Capture the cell that displays the provided text and extract its [X, Y] central coordinate. 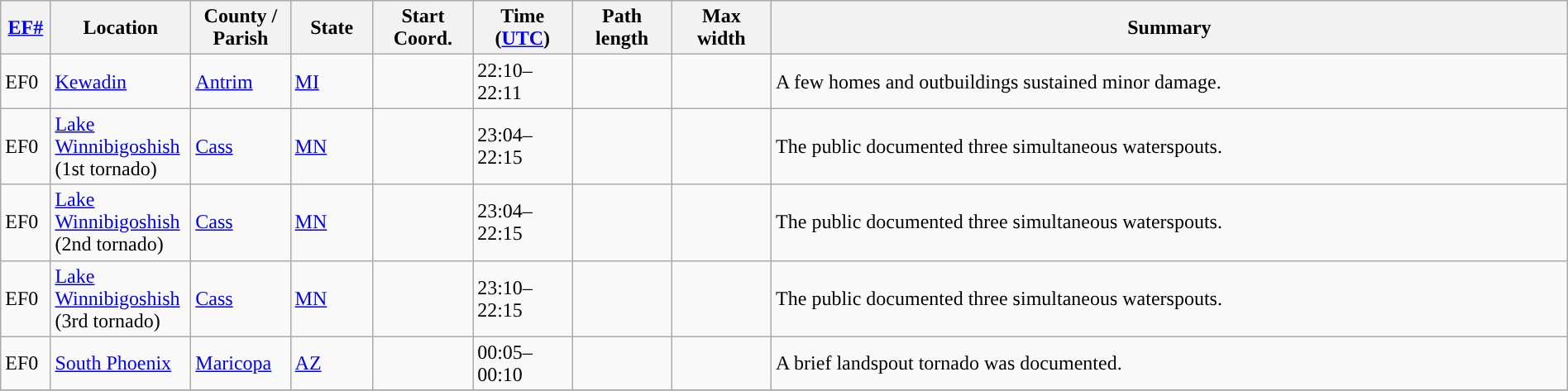
Lake Winnibigoshish (3rd tornado) [121, 298]
Path length [622, 28]
22:10–22:11 [523, 81]
Max width [721, 28]
Lake Winnibigoshish (1st tornado) [121, 146]
AZ [332, 364]
A few homes and outbuildings sustained minor damage. [1169, 81]
23:10–22:15 [523, 298]
Start Coord. [423, 28]
State [332, 28]
Antrim [241, 81]
00:05–00:10 [523, 364]
County / Parish [241, 28]
Maricopa [241, 364]
Lake Winnibigoshish (2nd tornado) [121, 222]
Location [121, 28]
MI [332, 81]
Summary [1169, 28]
EF# [26, 28]
Time (UTC) [523, 28]
Kewadin [121, 81]
South Phoenix [121, 364]
A brief landspout tornado was documented. [1169, 364]
